Scan for the cell matching the given text and deliver its [X, Y] coordinate at center. 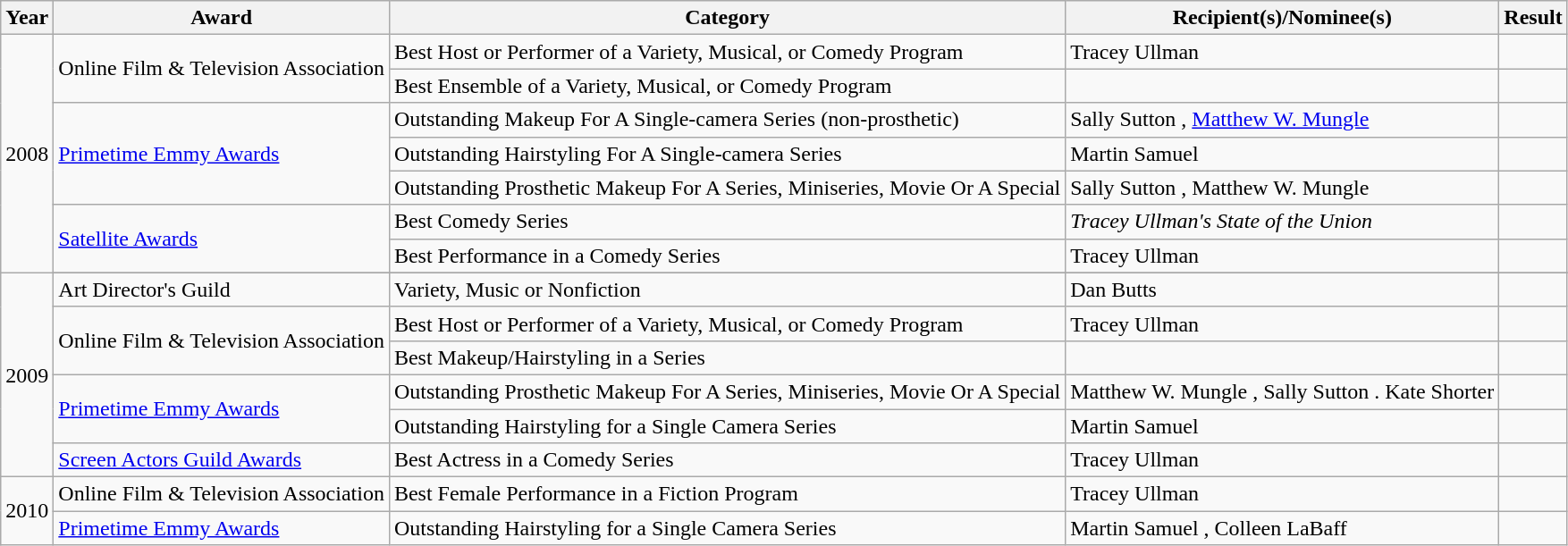
Best Performance in a Comedy Series [727, 256]
Year [27, 18]
2008 [27, 154]
Screen Actors Guild Awards [222, 460]
Martin Samuel , Colleen LaBaff [1282, 528]
Satellite Awards [222, 239]
2010 [27, 511]
Outstanding Hairstyling For A Single-camera Series [727, 154]
Best Female Performance in a Fiction Program [727, 494]
Award [222, 18]
Matthew W. Mungle , Sally Sutton . Kate Shorter [1282, 391]
2009 [27, 374]
Tracey Ullman's State of the Union [1282, 222]
Recipient(s)/Nominee(s) [1282, 18]
Variety, Music or Nonfiction [727, 290]
Best Makeup/Hairstyling in a Series [727, 357]
Outstanding Makeup For A Single-camera Series (non-prosthetic) [727, 120]
Result [1533, 18]
Best Actress in a Comedy Series [727, 460]
Category [727, 18]
Best Comedy Series [727, 222]
Best Ensemble of a Variety, Musical, or Comedy Program [727, 86]
Dan Butts [1282, 290]
Art Director's Guild [222, 290]
